Return (x, y) of the center of cell containing provided text 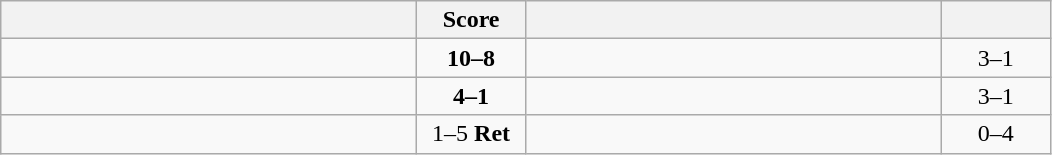
0–4 (996, 134)
4–1 (472, 96)
1–5 Ret (472, 134)
10–8 (472, 58)
Score (472, 20)
